Detect which cell encompasses the target text, then output its [x, y] center coordinate. 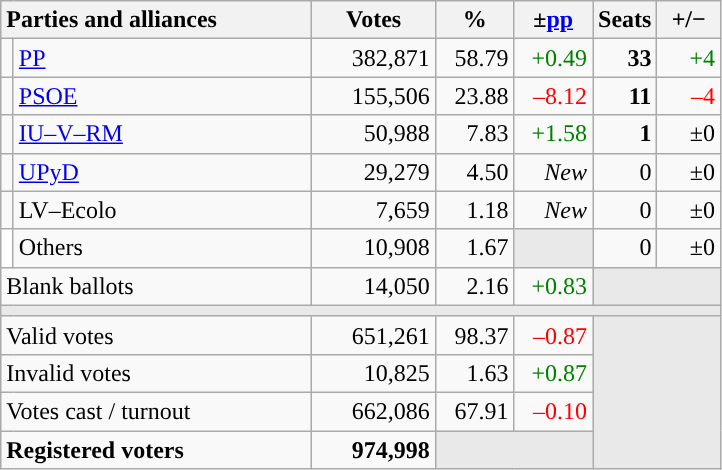
Invalid votes [156, 373]
33 [624, 58]
PSOE [162, 96]
10,825 [374, 373]
4.50 [474, 172]
7,659 [374, 210]
Parties and alliances [156, 20]
LV–Ecolo [162, 210]
% [474, 20]
1.63 [474, 373]
–0.87 [554, 335]
UPyD [162, 172]
382,871 [374, 58]
PP [162, 58]
Blank ballots [156, 286]
–4 [689, 96]
+1.58 [554, 134]
58.79 [474, 58]
1 [624, 134]
7.83 [474, 134]
2.16 [474, 286]
+/− [689, 20]
10,908 [374, 248]
662,086 [374, 411]
98.37 [474, 335]
1.67 [474, 248]
14,050 [374, 286]
67.91 [474, 411]
Registered voters [156, 449]
1.18 [474, 210]
IU–V–RM [162, 134]
+0.49 [554, 58]
Valid votes [156, 335]
Others [162, 248]
+4 [689, 58]
Seats [624, 20]
Votes cast / turnout [156, 411]
23.88 [474, 96]
±pp [554, 20]
+0.87 [554, 373]
50,988 [374, 134]
974,998 [374, 449]
–0.10 [554, 411]
155,506 [374, 96]
Votes [374, 20]
–8.12 [554, 96]
11 [624, 96]
651,261 [374, 335]
+0.83 [554, 286]
29,279 [374, 172]
